Capture the cell that displays the provided text and extract its [x, y] central coordinate. 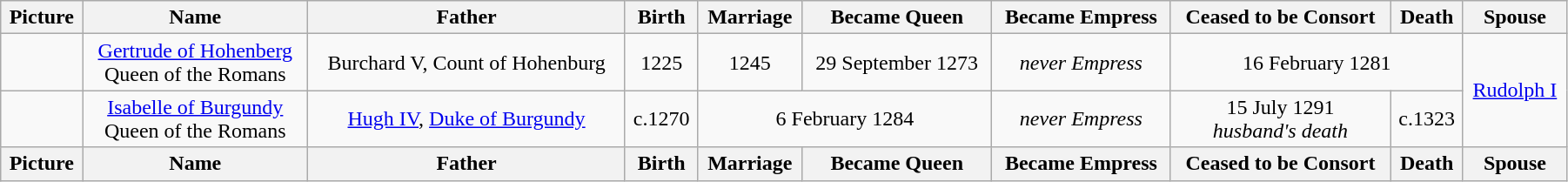
c.1270 [661, 118]
29 September 1273 [897, 63]
6 February 1284 [845, 118]
Rudolph I [1514, 91]
15 July 1291 husband's death [1281, 118]
Isabelle of BurgundyQueen of the Romans [195, 118]
Hugh IV, Duke of Burgundy [466, 118]
Gertrude of HohenbergQueen of the Romans [195, 63]
Burchard V, Count of Hohenburg [466, 63]
1225 [661, 63]
16 February 1281 [1317, 63]
1245 [750, 63]
c.1323 [1427, 118]
